Pinpoint the cell where the given text exists, returning its (X, Y) midpoint coordinate. 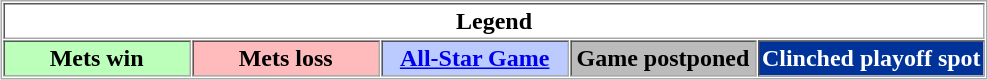
Mets win (97, 58)
All-Star Game (475, 58)
Clinched playoff spot (871, 58)
Mets loss (286, 58)
Legend (494, 21)
Game postponed (663, 58)
